Identify which cell holds the provided text, then report its [X, Y] central coordinate. 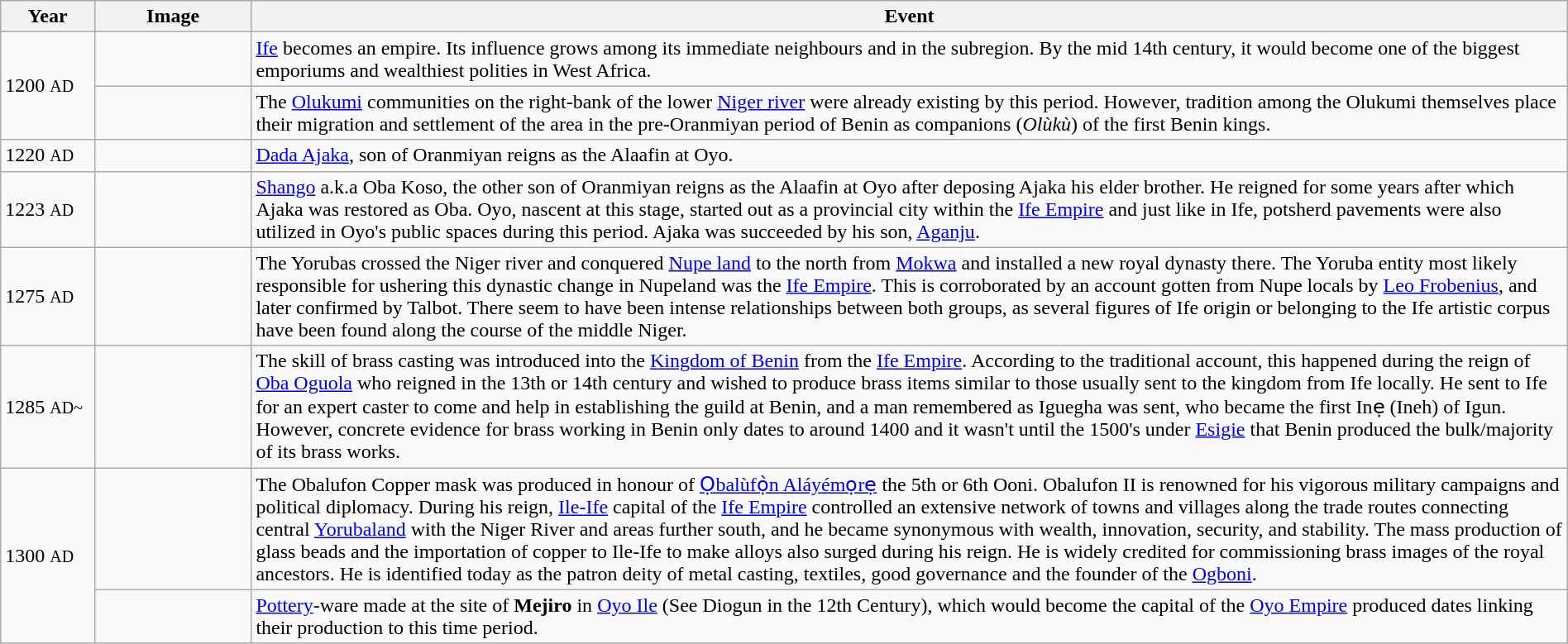
1200 AD [48, 86]
Event [910, 17]
Year [48, 17]
1223 AD [48, 209]
1220 AD [48, 155]
1300 AD [48, 556]
1275 AD [48, 296]
Dada Ajaka, son of Oranmiyan reigns as the Alaafin at Oyo. [910, 155]
1285 AD~ [48, 407]
Image [172, 17]
